Provide the [X, Y] coordinate of the cell's center where the given text is located.  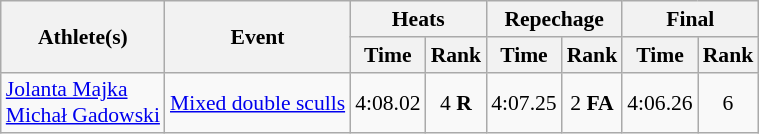
Jolanta Majka Michał Gadowski [83, 102]
2 FA [592, 102]
Mixed double sculls [258, 102]
4:07.25 [524, 102]
Event [258, 36]
Final [690, 19]
4 R [456, 102]
Athlete(s) [83, 36]
4:06.26 [660, 102]
Heats [418, 19]
6 [728, 102]
4:08.02 [388, 102]
Repechage [554, 19]
